Capture the cell that displays the provided text and extract its (x, y) central coordinate. 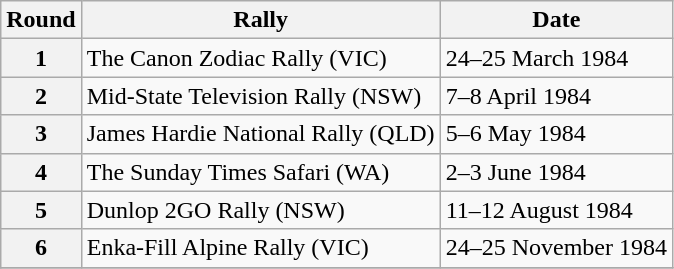
24–25 November 1984 (556, 248)
3 (41, 134)
24–25 March 1984 (556, 58)
Round (41, 20)
Date (556, 20)
7–8 April 1984 (556, 96)
11–12 August 1984 (556, 210)
The Canon Zodiac Rally (VIC) (260, 58)
5 (41, 210)
Enka-Fill Alpine Rally (VIC) (260, 248)
6 (41, 248)
5–6 May 1984 (556, 134)
Dunlop 2GO Rally (NSW) (260, 210)
2–3 June 1984 (556, 172)
4 (41, 172)
The Sunday Times Safari (WA) (260, 172)
James Hardie National Rally (QLD) (260, 134)
2 (41, 96)
1 (41, 58)
Rally (260, 20)
Mid-State Television Rally (NSW) (260, 96)
